Return the [x, y] coordinate for the center point of the cell that contains the specified text.  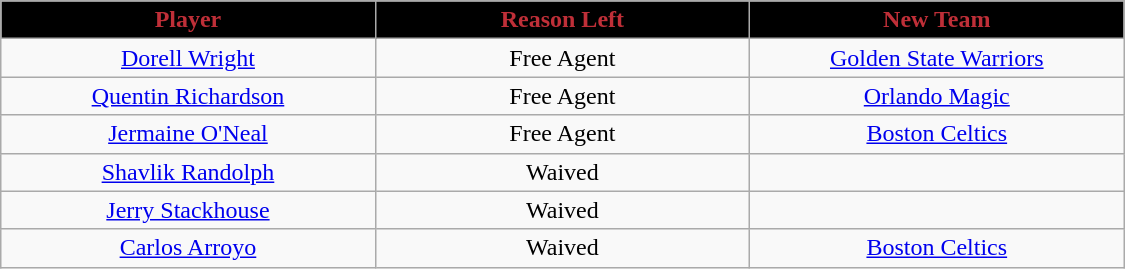
Player [188, 20]
Reason Left [562, 20]
Dorell Wright [188, 58]
Jermaine O'Neal [188, 134]
Golden State Warriors [937, 58]
Jerry Stackhouse [188, 210]
New Team [937, 20]
Quentin Richardson [188, 96]
Orlando Magic [937, 96]
Shavlik Randolph [188, 172]
Carlos Arroyo [188, 248]
